Extract the (x, y) coordinate from the center of the cell holding the provided text.  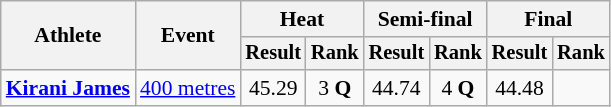
Final (548, 19)
44.48 (520, 88)
Heat (302, 19)
Athlete (68, 36)
3 Q (335, 88)
400 metres (188, 88)
Semi-final (426, 19)
45.29 (273, 88)
Event (188, 36)
Kirani James (68, 88)
44.74 (397, 88)
4 Q (458, 88)
